Return the [X, Y] coordinate for the center point of the cell that contains the specified text.  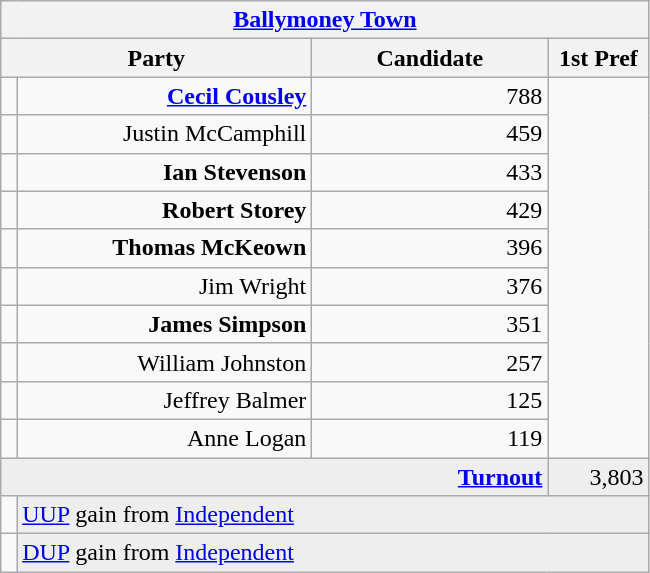
Thomas McKeown [164, 248]
Cecil Cousley [164, 96]
788 [430, 96]
UUP gain from Independent [333, 515]
429 [430, 210]
Party [156, 58]
DUP gain from Independent [333, 553]
119 [430, 438]
Justin McCamphill [164, 134]
Robert Storey [164, 210]
Jim Wright [164, 286]
1st Pref [598, 58]
Ballymoney Town [325, 20]
257 [430, 362]
396 [430, 248]
433 [430, 172]
Candidate [430, 58]
James Simpson [164, 324]
William Johnston [164, 362]
3,803 [598, 477]
351 [430, 324]
Anne Logan [164, 438]
Jeffrey Balmer [164, 400]
Turnout [274, 477]
Ian Stevenson [164, 172]
376 [430, 286]
125 [430, 400]
459 [430, 134]
